Provide the [x, y] coordinate of the cell's center where the given text is located.  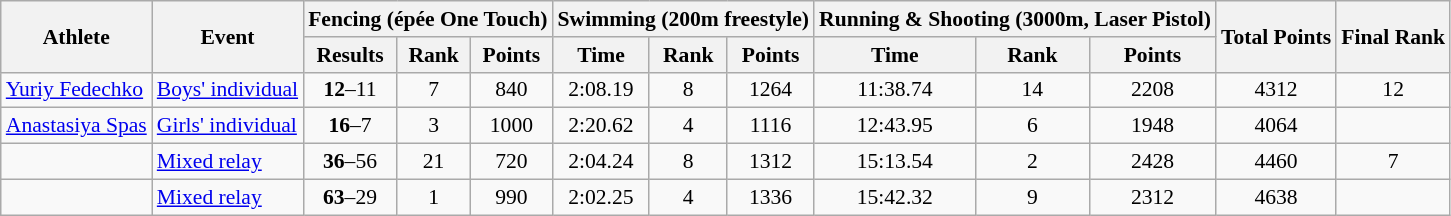
Swimming (200m freestyle) [683, 19]
15:42.32 [895, 197]
2428 [1152, 162]
21 [434, 162]
1948 [1152, 126]
12–11 [350, 90]
990 [511, 197]
1264 [770, 90]
1336 [770, 197]
2:02.25 [600, 197]
Girls' individual [228, 126]
1000 [511, 126]
16–7 [350, 126]
Athlete [76, 36]
Final Rank [1393, 36]
4638 [1276, 197]
4460 [1276, 162]
2 [1032, 162]
1 [434, 197]
Running & Shooting (3000m, Laser Pistol) [1015, 19]
36–56 [350, 162]
9 [1032, 197]
63–29 [350, 197]
4312 [1276, 90]
Boys' individual [228, 90]
Anastasiya Spas [76, 126]
2:04.24 [600, 162]
4064 [1276, 126]
Results [350, 55]
840 [511, 90]
15:13.54 [895, 162]
2312 [1152, 197]
Total Points [1276, 36]
12 [1393, 90]
720 [511, 162]
Fencing (épée One Touch) [428, 19]
3 [434, 126]
1312 [770, 162]
Event [228, 36]
14 [1032, 90]
2:08.19 [600, 90]
12:43.95 [895, 126]
2:20.62 [600, 126]
6 [1032, 126]
2208 [1152, 90]
11:38.74 [895, 90]
Yuriy Fedechko [76, 90]
1116 [770, 126]
